Locate the cell with the specified text and output its (X, Y) center coordinate. 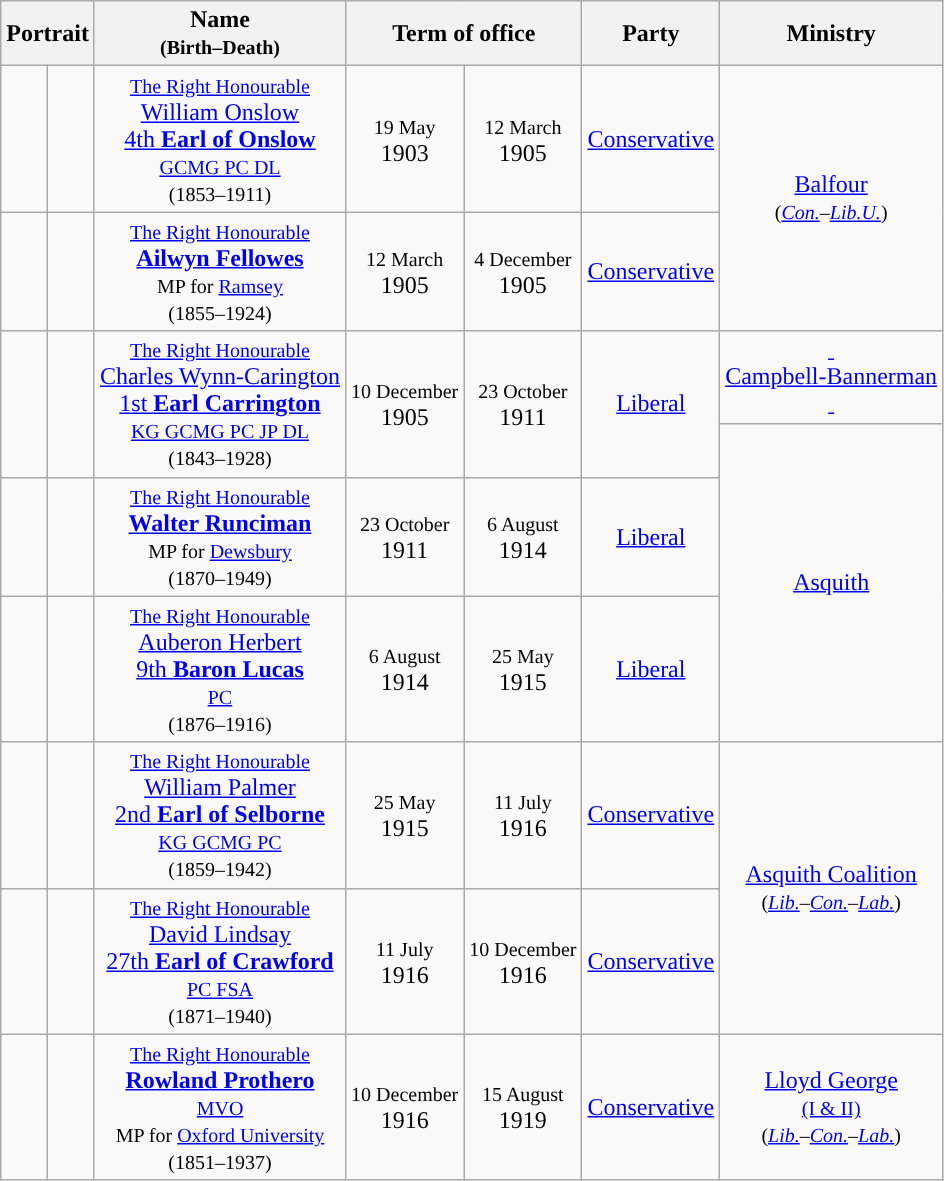
Party (651, 34)
The Right HonourableRowland ProtheroMVOMP for Oxford University(1851–1937) (220, 1107)
The Right HonourableWilliam Onslow4th Earl of OnslowGCMG PC DL(1853–1911) (220, 139)
Asquith (832, 582)
4 December1905 (523, 272)
The Right HonourableAilwyn FellowesMP for Ramsey(1855–1924) (220, 272)
Portrait (48, 34)
Term of office (464, 34)
The Right HonourableWalter RuncimanMP for Dewsbury(1870–1949) (220, 536)
Balfour(Con.–Lib.U.) (832, 198)
The Right HonourableCharles Wynn-Carington1st Earl CarringtonKG GCMG PC JP DL(1843–1928) (220, 404)
Campbell-Bannerman (832, 377)
The Right HonourableWilliam Palmer2nd Earl of SelborneKG GCMG PC(1859–1942) (220, 815)
The Right HonourableDavid Lindsay27th Earl of CrawfordPC FSA(1871–1940) (220, 961)
10 December1905 (405, 404)
Lloyd George(I & II)(Lib.–Con.–Lab.) (832, 1107)
The Right HonourableAuberon Herbert9th Baron LucasPC(1876–1916) (220, 669)
Name(Birth–Death) (220, 34)
19 May1903 (405, 139)
15 August1919 (523, 1107)
Ministry (832, 34)
Asquith Coalition(Lib.–Con.–Lab.) (832, 888)
